Output the (X, Y) coordinate of the center of the cell containing the given text.  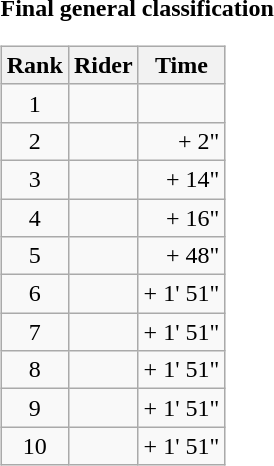
+ 14" (182, 179)
1 (34, 103)
Time (182, 65)
9 (34, 408)
2 (34, 141)
7 (34, 332)
+ 16" (182, 217)
+ 48" (182, 256)
8 (34, 370)
4 (34, 217)
+ 2" (182, 141)
6 (34, 294)
Rider (103, 65)
5 (34, 256)
3 (34, 179)
Rank (34, 65)
10 (34, 446)
